Determine the [x, y] coordinate at the center of the cell enclosing the given text.  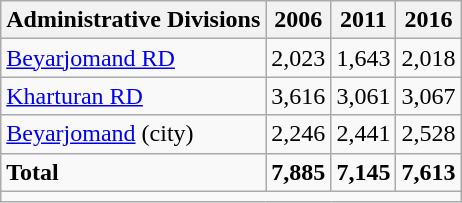
7,885 [298, 172]
Total [134, 172]
Kharturan RD [134, 96]
3,616 [298, 96]
2,528 [428, 134]
2,246 [298, 134]
2016 [428, 20]
2,441 [364, 134]
Beyarjomand (city) [134, 134]
2,023 [298, 58]
7,613 [428, 172]
2011 [364, 20]
Beyarjomand RD [134, 58]
3,067 [428, 96]
7,145 [364, 172]
1,643 [364, 58]
3,061 [364, 96]
Administrative Divisions [134, 20]
2,018 [428, 58]
2006 [298, 20]
